Extract the (x, y) coordinate from the center of the cell holding the provided text.  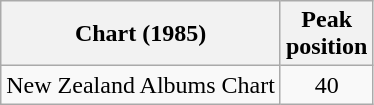
40 (326, 85)
Peakposition (326, 34)
New Zealand Albums Chart (141, 85)
Chart (1985) (141, 34)
